Capture the cell that displays the provided text and extract its [x, y] central coordinate. 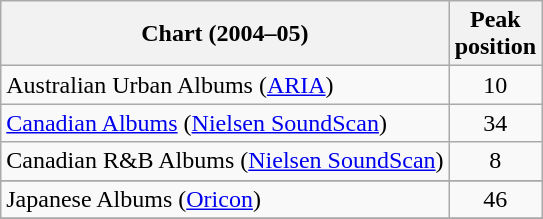
10 [495, 85]
Japanese Albums (Oricon) [225, 199]
Chart (2004–05) [225, 34]
34 [495, 123]
46 [495, 199]
Canadian Albums (Nielsen SoundScan) [225, 123]
Peakposition [495, 34]
8 [495, 161]
Australian Urban Albums (ARIA) [225, 85]
Canadian R&B Albums (Nielsen SoundScan) [225, 161]
